Return the [X, Y] coordinate for the center point of the cell that contains the specified text.  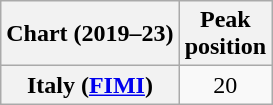
Italy (FIMI) [90, 85]
Chart (2019–23) [90, 34]
20 [225, 85]
Peakposition [225, 34]
